Locate the cell with the specified text and output its (x, y) center coordinate. 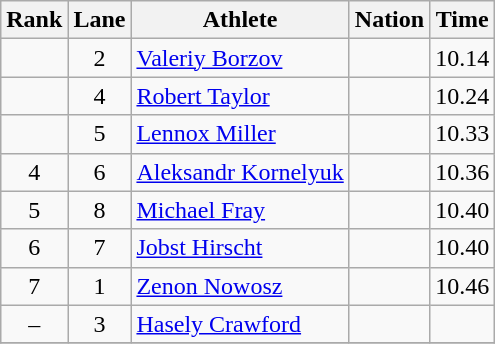
10.46 (462, 286)
Robert Taylor (240, 96)
Michael Fray (240, 210)
10.36 (462, 172)
Jobst Hirscht (240, 248)
10.14 (462, 58)
Athlete (240, 20)
Aleksandr Kornelyuk (240, 172)
10.33 (462, 134)
8 (100, 210)
Rank (34, 20)
Zenon Nowosz (240, 286)
10.24 (462, 96)
1 (100, 286)
3 (100, 324)
Time (462, 20)
2 (100, 58)
Lennox Miller (240, 134)
Lane (100, 20)
– (34, 324)
Hasely Crawford (240, 324)
Valeriy Borzov (240, 58)
Nation (389, 20)
